Detect which cell encompasses the target text, then output its [X, Y] center coordinate. 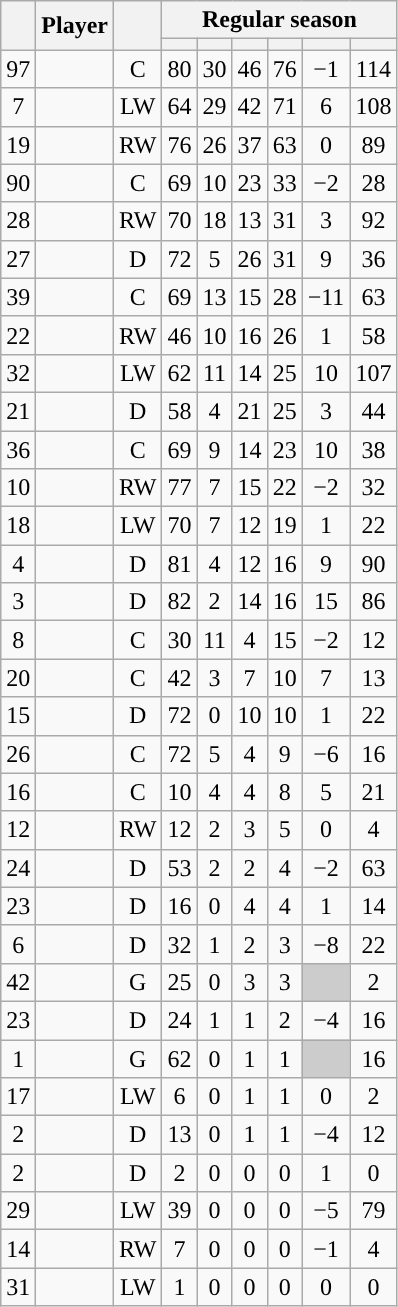
37 [250, 145]
77 [180, 488]
80 [180, 69]
−11 [326, 297]
92 [374, 221]
71 [284, 107]
17 [18, 1097]
114 [374, 69]
27 [18, 259]
−6 [326, 754]
−8 [326, 944]
108 [374, 107]
82 [180, 602]
38 [374, 449]
81 [180, 564]
−5 [326, 1211]
Regular season [280, 20]
33 [284, 183]
44 [374, 411]
97 [18, 69]
Player [75, 26]
20 [18, 678]
53 [180, 868]
89 [374, 145]
86 [374, 602]
64 [180, 107]
79 [374, 1211]
107 [374, 373]
